Return [x, y] of the center of cell containing provided text 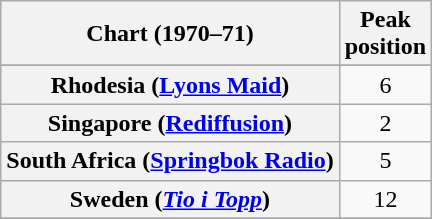
6 [385, 85]
Sweden (Tio i Topp) [170, 199]
Rhodesia (Lyons Maid) [170, 85]
Peakposition [385, 34]
South Africa (Springbok Radio) [170, 161]
Chart (1970–71) [170, 34]
12 [385, 199]
2 [385, 123]
5 [385, 161]
Singapore (Rediffusion) [170, 123]
